Return the [x, y] coordinate for the center point of the cell that contains the specified text.  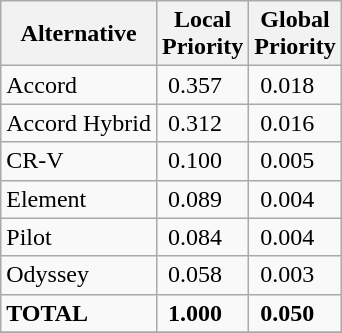
Accord [79, 85]
0.005 [295, 161]
Accord Hybrid [79, 123]
Odyssey [79, 275]
0.084 [202, 237]
0.089 [202, 199]
0.016 [295, 123]
Element [79, 199]
0.312 [202, 123]
GlobalPriority [295, 34]
0.050 [295, 313]
Pilot [79, 237]
TOTAL [79, 313]
LocalPriority [202, 34]
0.018 [295, 85]
0.357 [202, 85]
CR-V [79, 161]
0.058 [202, 275]
1.000 [202, 313]
0.100 [202, 161]
Alternative [79, 34]
0.003 [295, 275]
